Output the [x, y] coordinate of the center of the cell containing the given text.  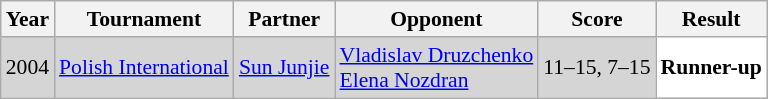
Result [712, 19]
2004 [28, 68]
Runner-up [712, 68]
Tournament [144, 19]
Partner [284, 19]
Sun Junjie [284, 68]
Score [596, 19]
Year [28, 19]
11–15, 7–15 [596, 68]
Vladislav Druzchenko Elena Nozdran [437, 68]
Polish International [144, 68]
Opponent [437, 19]
